Provide the [x, y] coordinate of the cell's center where the given text is located.  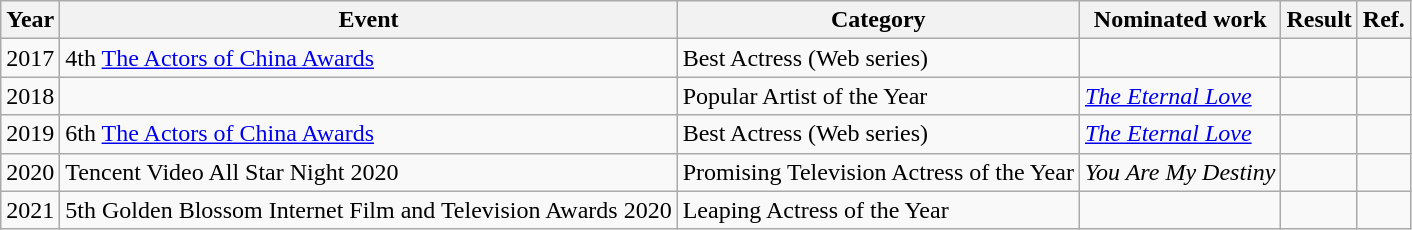
Nominated work [1180, 20]
2017 [30, 58]
Tencent Video All Star Night 2020 [368, 172]
Promising Television Actress of the Year [878, 172]
2020 [30, 172]
Category [878, 20]
2018 [30, 96]
Ref. [1384, 20]
Event [368, 20]
You Are My Destiny [1180, 172]
Popular Artist of the Year [878, 96]
4th The Actors of China Awards [368, 58]
6th The Actors of China Awards [368, 134]
Result [1319, 20]
Year [30, 20]
2019 [30, 134]
5th Golden Blossom Internet Film and Television Awards 2020 [368, 210]
Leaping Actress of the Year [878, 210]
2021 [30, 210]
